Search for the cell housing the specified text and yield its [X, Y] center coordinate. 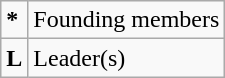
Leader(s) [126, 58]
* [14, 20]
Founding members [126, 20]
L [14, 58]
